Pinpoint the cell where the given text exists, returning its [X, Y] midpoint coordinate. 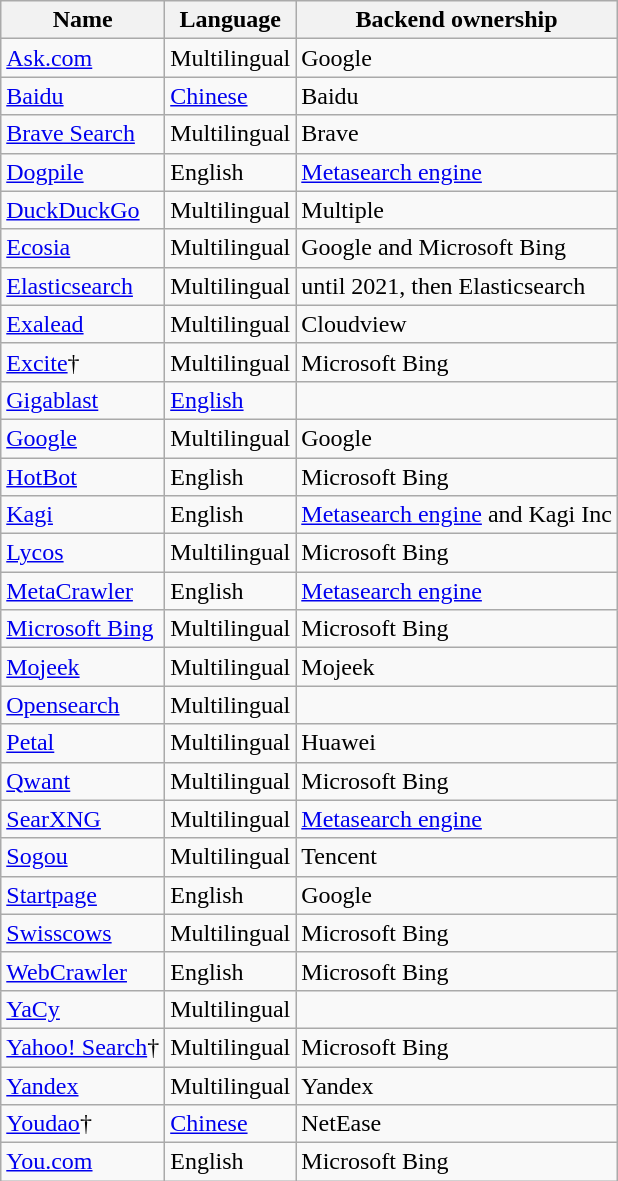
Ecosia [83, 248]
You.com [83, 1162]
Sogou [83, 857]
Backend ownership [457, 20]
Excite† [83, 362]
Brave [457, 134]
Startpage [83, 895]
Metasearch engine and Kagi Inc [457, 515]
SearXNG [83, 819]
HotBot [83, 477]
Youdao† [83, 1124]
Qwant [83, 781]
Multiple [457, 210]
Gigablast [83, 400]
Google and Microsoft Bing [457, 248]
Brave Search [83, 134]
Dogpile [83, 172]
Tencent [457, 857]
Language [230, 20]
Elasticsearch [83, 286]
YaCy [83, 1009]
until 2021, then Elasticsearch [457, 286]
Opensearch [83, 705]
Huawei [457, 743]
WebCrawler [83, 971]
Ask.com [83, 58]
Petal [83, 743]
NetEase [457, 1124]
Cloudview [457, 324]
Kagi [83, 515]
Exalead [83, 324]
Swisscows [83, 933]
Name [83, 20]
Yahoo! Search† [83, 1047]
Lycos [83, 553]
MetaCrawler [83, 591]
DuckDuckGo [83, 210]
